Locate the cell with the specified text and output its (x, y) center coordinate. 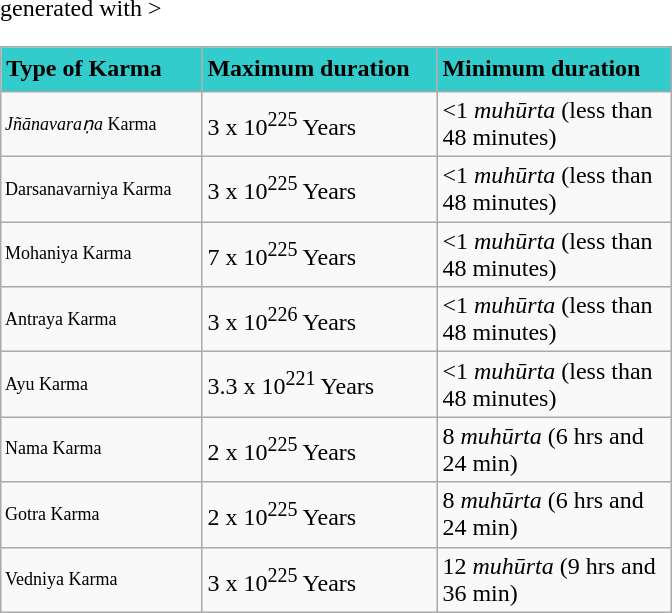
3.3 x 10221 Years (320, 384)
Vedniya Karma (102, 580)
Nama Karma (102, 450)
Antraya Karma (102, 320)
Jñānavaraṇa Karma (102, 124)
Gotra Karma (102, 514)
Type of Karma (102, 70)
7 x 10225 Years (320, 254)
Ayu Karma (102, 384)
Darsanavarniya Karma (102, 190)
Maximum duration (320, 70)
3 x 10226 Years (320, 320)
12 muhūrta (9 hrs and 36 min) (554, 580)
Mohaniya Karma (102, 254)
Minimum duration (554, 70)
